From the cell containing the given text, extract its center point as (X, Y) coordinate. 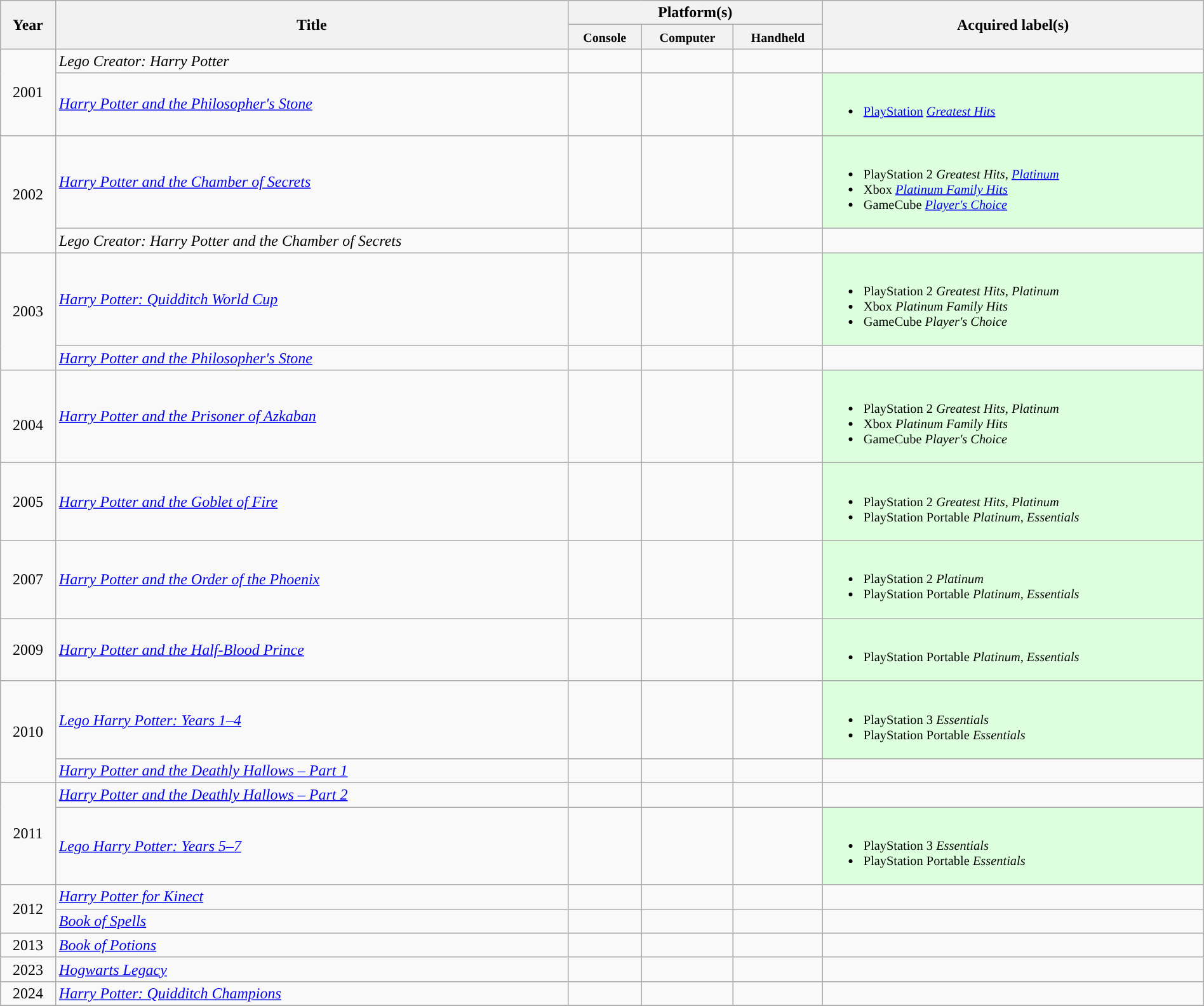
Computer (687, 37)
Harry Potter and the Chamber of Secrets (311, 182)
Harry Potter: Quidditch World Cup (311, 299)
2005 (28, 502)
Harry Potter and the Deathly Hallows – Part 1 (311, 771)
Lego Harry Potter: Years 1–4 (311, 720)
Acquired label(s) (1013, 25)
Hogwarts Legacy (311, 969)
Harry Potter and the Half-Blood Prince (311, 650)
Platform(s) (695, 13)
PlayStation 2 PlatinumPlayStation Portable Platinum, Essentials (1013, 579)
2002 (28, 194)
Title (311, 25)
Book of Spells (311, 921)
2023 (28, 969)
PlayStation 2 Greatest Hits, PlatinumPlayStation Portable Platinum, Essentials (1013, 502)
Harry Potter and the Prisoner of Azkaban (311, 416)
Lego Harry Potter: Years 5–7 (311, 846)
PlayStation Portable Platinum, Essentials (1013, 650)
2012 (28, 909)
2001 (28, 92)
Lego Creator: Harry Potter and the Chamber of Secrets (311, 241)
Book of Potions (311, 945)
PlayStation Greatest Hits (1013, 104)
2009 (28, 650)
Harry Potter and the Deathly Hallows – Part 2 (311, 795)
Harry Potter: Quidditch Champions (311, 993)
Harry Potter and the Order of the Phoenix (311, 579)
Year (28, 25)
2024 (28, 993)
2004 (28, 416)
2003 (28, 311)
2007 (28, 579)
Console (605, 37)
2011 (28, 834)
Harry Potter and the Goblet of Fire (311, 502)
Harry Potter for Kinect (311, 897)
2010 (28, 732)
Lego Creator: Harry Potter (311, 61)
Handheld (778, 37)
2013 (28, 945)
